Search for the cell housing the specified text and yield its (x, y) center coordinate. 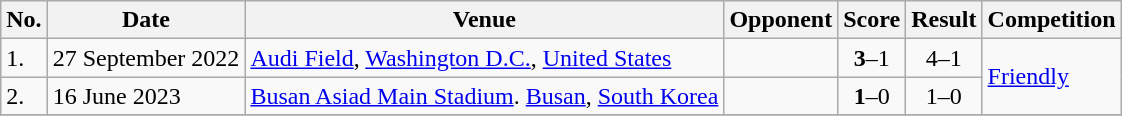
Friendly (1052, 77)
Result (944, 20)
16 June 2023 (146, 96)
Opponent (781, 20)
2. (24, 96)
No. (24, 20)
Venue (484, 20)
Score (872, 20)
3–1 (872, 58)
4–1 (944, 58)
1. (24, 58)
27 September 2022 (146, 58)
Audi Field, Washington D.C., United States (484, 58)
Date (146, 20)
Competition (1052, 20)
Busan Asiad Main Stadium. Busan, South Korea (484, 96)
